Extract the (x, y) coordinate from the center of the cell holding the provided text.  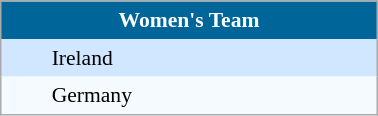
Ireland (212, 58)
Women's Team (189, 20)
Germany (212, 95)
